Return [X, Y] of the center of cell containing provided text 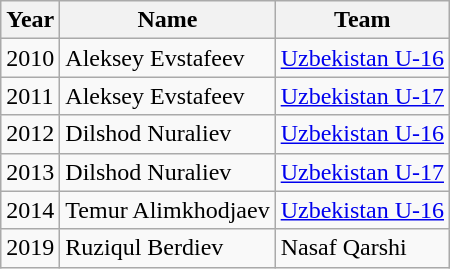
Name [168, 20]
2014 [30, 210]
Year [30, 20]
Ruziqul Berdiev [168, 248]
Nasaf Qarshi [362, 248]
2012 [30, 134]
2010 [30, 58]
Temur Alimkhodjaev [168, 210]
2019 [30, 248]
2013 [30, 172]
Team [362, 20]
2011 [30, 96]
